Return (X, Y) of the center of cell containing provided text 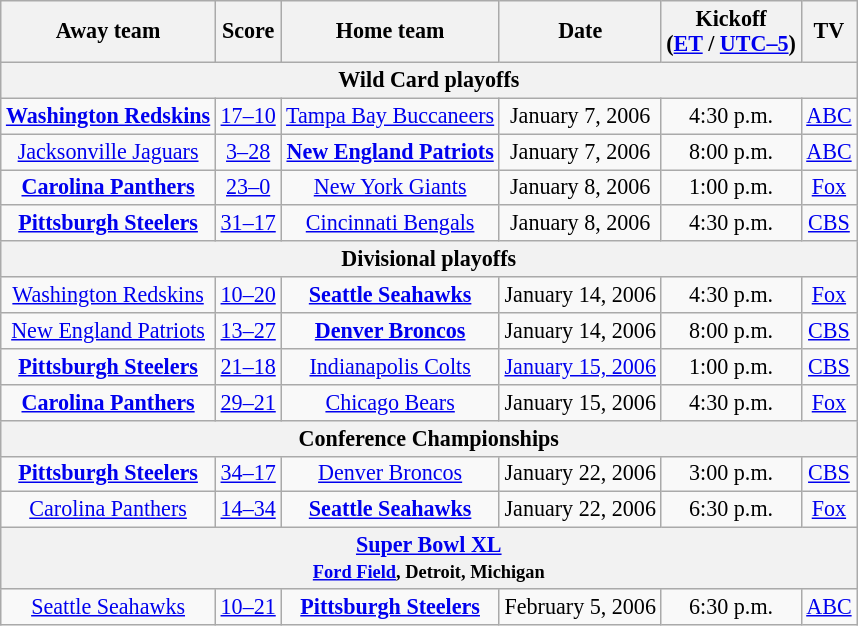
Wild Card playoffs (429, 80)
34–17 (248, 474)
Cincinnati Bengals (390, 223)
3:00 p.m. (731, 474)
February 5, 2006 (580, 607)
14–34 (248, 510)
17–10 (248, 116)
Tampa Bay Buccaneers (390, 116)
TV (829, 30)
Date (580, 30)
Jacksonville Jaguars (108, 151)
Conference Championships (429, 438)
10–20 (248, 295)
29–21 (248, 402)
21–18 (248, 366)
New York Giants (390, 187)
Super Bowl XLFord Field, Detroit, Michigan (429, 558)
13–27 (248, 330)
31–17 (248, 223)
Score (248, 30)
Home team (390, 30)
10–21 (248, 607)
Indianapolis Colts (390, 366)
Away team (108, 30)
23–0 (248, 187)
Kickoff(ET / UTC–5) (731, 30)
Chicago Bears (390, 402)
3–28 (248, 151)
Divisional playoffs (429, 259)
